Identify which cell holds the provided text, then report its [X, Y] central coordinate. 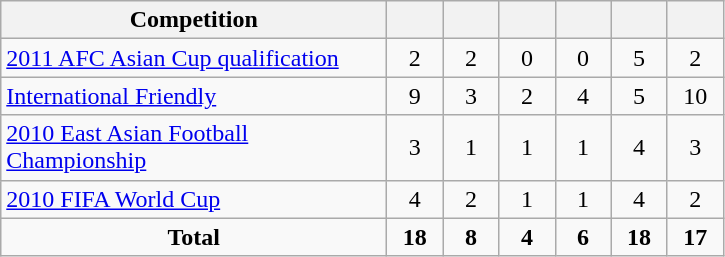
2010 FIFA World Cup [194, 199]
2010 East Asian Football Championship [194, 148]
Total [194, 237]
International Friendly [194, 96]
10 [695, 96]
17 [695, 237]
Competition [194, 20]
6 [583, 237]
8 [471, 237]
9 [415, 96]
2011 AFC Asian Cup qualification [194, 58]
